Locate the cell with the specified text and output its [x, y] center coordinate. 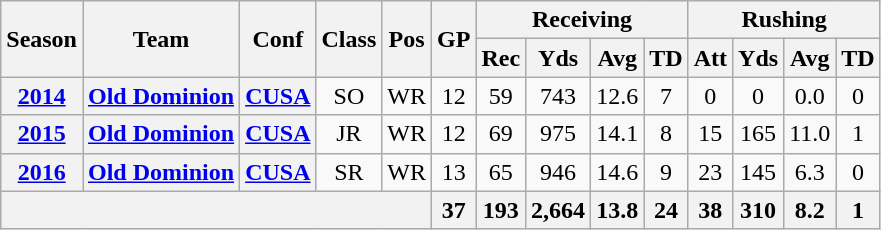
Rushing [784, 20]
Rec [501, 58]
13.8 [618, 210]
12.6 [618, 96]
946 [558, 172]
14.1 [618, 134]
Att [710, 58]
975 [558, 134]
6.3 [810, 172]
743 [558, 96]
23 [710, 172]
15 [710, 134]
11.0 [810, 134]
69 [501, 134]
2,664 [558, 210]
2016 [42, 172]
GP [453, 39]
38 [710, 210]
13 [453, 172]
0.0 [810, 96]
SO [349, 96]
59 [501, 96]
24 [666, 210]
65 [501, 172]
Class [349, 39]
37 [453, 210]
9 [666, 172]
7 [666, 96]
310 [758, 210]
193 [501, 210]
145 [758, 172]
165 [758, 134]
Pos [407, 39]
14.6 [618, 172]
Season [42, 39]
8 [666, 134]
Conf [278, 39]
2015 [42, 134]
Team [160, 39]
8.2 [810, 210]
2014 [42, 96]
SR [349, 172]
JR [349, 134]
Receiving [582, 20]
